Search for the cell housing the specified text and yield its [x, y] center coordinate. 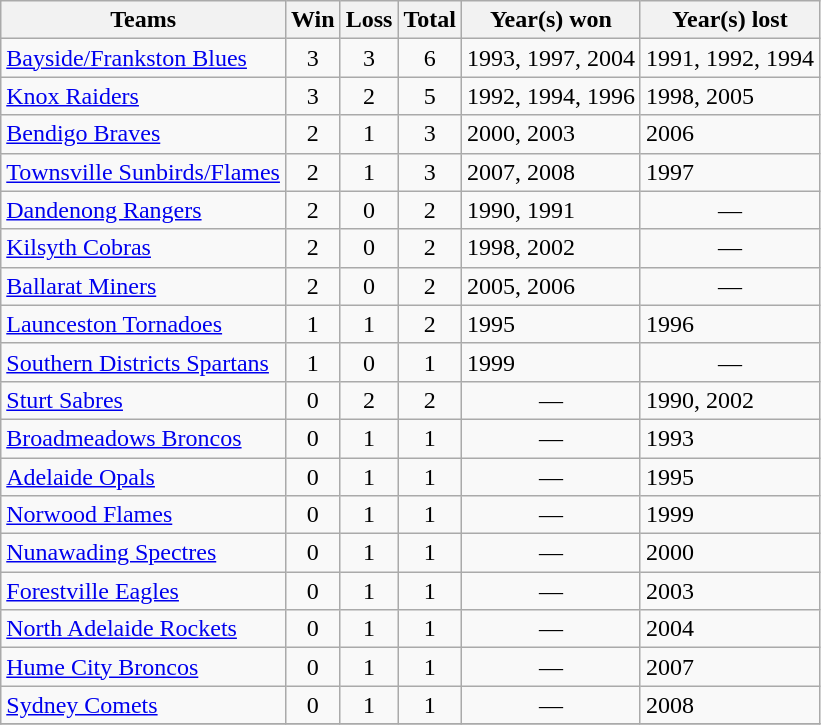
Hume City Broncos [144, 667]
2004 [730, 629]
Sturt Sabres [144, 400]
Year(s) won [550, 20]
Nunawading Spectres [144, 553]
1993, 1997, 2004 [550, 58]
Townsville Sunbirds/Flames [144, 172]
Kilsyth Cobras [144, 248]
1992, 1994, 1996 [550, 96]
2007, 2008 [550, 172]
6 [430, 58]
1990, 1991 [550, 210]
Total [430, 20]
Year(s) lost [730, 20]
Knox Raiders [144, 96]
1998, 2005 [730, 96]
Win [312, 20]
Loss [369, 20]
Bendigo Braves [144, 134]
1993 [730, 438]
1997 [730, 172]
North Adelaide Rockets [144, 629]
1996 [730, 324]
2000, 2003 [550, 134]
5 [430, 96]
Launceston Tornadoes [144, 324]
Norwood Flames [144, 515]
2003 [730, 591]
2006 [730, 134]
2000 [730, 553]
Dandenong Rangers [144, 210]
2005, 2006 [550, 286]
Forestville Eagles [144, 591]
1991, 1992, 1994 [730, 58]
Broadmeadows Broncos [144, 438]
Bayside/Frankston Blues [144, 58]
Ballarat Miners [144, 286]
Southern Districts Spartans [144, 362]
Teams [144, 20]
Sydney Comets [144, 705]
2008 [730, 705]
1998, 2002 [550, 248]
2007 [730, 667]
1990, 2002 [730, 400]
Adelaide Opals [144, 477]
